Provide the [x, y] coordinate of the cell's center where the given text is located.  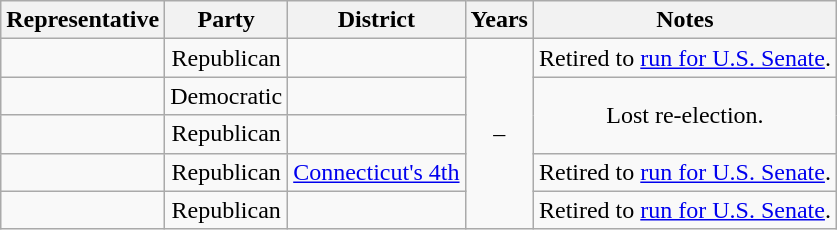
Connecticut's 4th [376, 172]
Party [226, 20]
– [499, 134]
Lost re-election. [684, 115]
Notes [684, 20]
Democratic [226, 96]
Representative [83, 20]
District [376, 20]
Years [499, 20]
